Provide the (X, Y) coordinate of the cell's center where the given text is located.  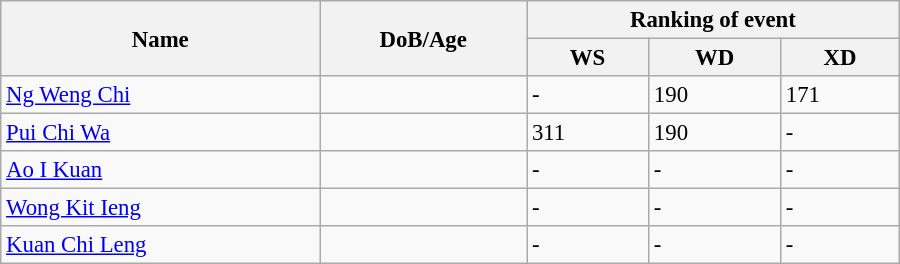
WS (588, 58)
171 (840, 95)
DoB/Age (424, 38)
Wong Kit Ieng (160, 208)
Kuan Chi Leng (160, 245)
Ao I Kuan (160, 170)
XD (840, 58)
WD (715, 58)
Ng Weng Chi (160, 95)
Ranking of event (714, 20)
Pui Chi Wa (160, 133)
311 (588, 133)
Name (160, 38)
